Search for the cell housing the specified text and yield its (x, y) center coordinate. 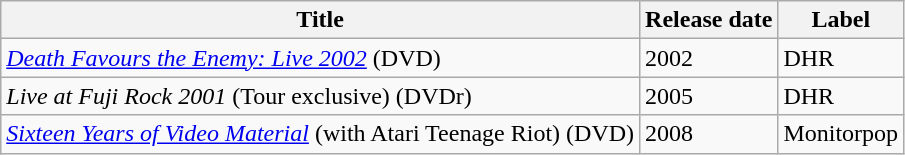
Monitorpop (841, 134)
Death Favours the Enemy: Live 2002 (DVD) (320, 58)
Title (320, 20)
2008 (709, 134)
Label (841, 20)
2002 (709, 58)
Release date (709, 20)
Live at Fuji Rock 2001 (Tour exclusive) (DVDr) (320, 96)
Sixteen Years of Video Material (with Atari Teenage Riot) (DVD) (320, 134)
2005 (709, 96)
